Detect which cell encompasses the target text, then output its [x, y] center coordinate. 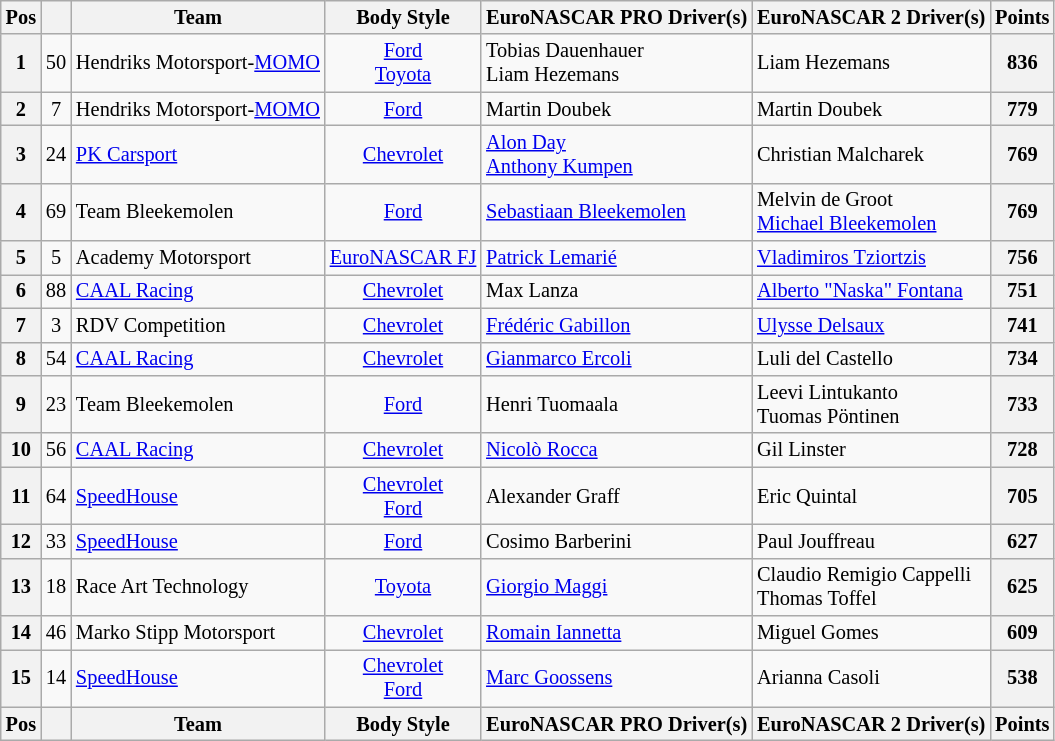
46 [56, 633]
Marko Stipp Motorsport [198, 633]
54 [56, 359]
Henri Tuomaala [616, 404]
756 [1022, 258]
625 [1022, 587]
Alexander Graff [616, 496]
Claudio Remigio Cappelli Thomas Toffel [871, 587]
Paul Jouffreau [871, 541]
23 [56, 404]
705 [1022, 496]
Vladimiros Tziortzis [871, 258]
Luli del Castello [871, 359]
8 [21, 359]
Liam Hezemans [871, 63]
1 [21, 63]
Tobias Dauenhauer Liam Hezemans [616, 63]
Leevi Lintukanto Tuomas Pöntinen [871, 404]
Marc Goossens [616, 678]
836 [1022, 63]
Frédéric Gabillon [616, 325]
24 [56, 154]
33 [56, 541]
Patrick Lemarié [616, 258]
Alberto "Naska" Fontana [871, 291]
Miguel Gomes [871, 633]
PK Carsport [198, 154]
88 [56, 291]
69 [56, 212]
Max Lanza [616, 291]
728 [1022, 450]
Nicolò Rocca [616, 450]
50 [56, 63]
Gil Linster [871, 450]
734 [1022, 359]
RDV Competition [198, 325]
Ford Toyota [403, 63]
Melvin de Groot Michael Bleekemolen [871, 212]
15 [21, 678]
6 [21, 291]
Ulysse Delsaux [871, 325]
EuroNASCAR FJ [403, 258]
Christian Malcharek [871, 154]
18 [56, 587]
12 [21, 541]
Toyota [403, 587]
Arianna Casoli [871, 678]
Race Art Technology [198, 587]
11 [21, 496]
Giorgio Maggi [616, 587]
10 [21, 450]
56 [56, 450]
Romain Iannetta [616, 633]
Sebastiaan Bleekemolen [616, 212]
779 [1022, 109]
Alon Day Anthony Kumpen [616, 154]
9 [21, 404]
Cosimo Barberini [616, 541]
13 [21, 587]
4 [21, 212]
Gianmarco Ercoli [616, 359]
Eric Quintal [871, 496]
609 [1022, 633]
2 [21, 109]
733 [1022, 404]
64 [56, 496]
751 [1022, 291]
741 [1022, 325]
Academy Motorsport [198, 258]
538 [1022, 678]
627 [1022, 541]
